Provide the [x, y] coordinate of the cell's center where the given text is located.  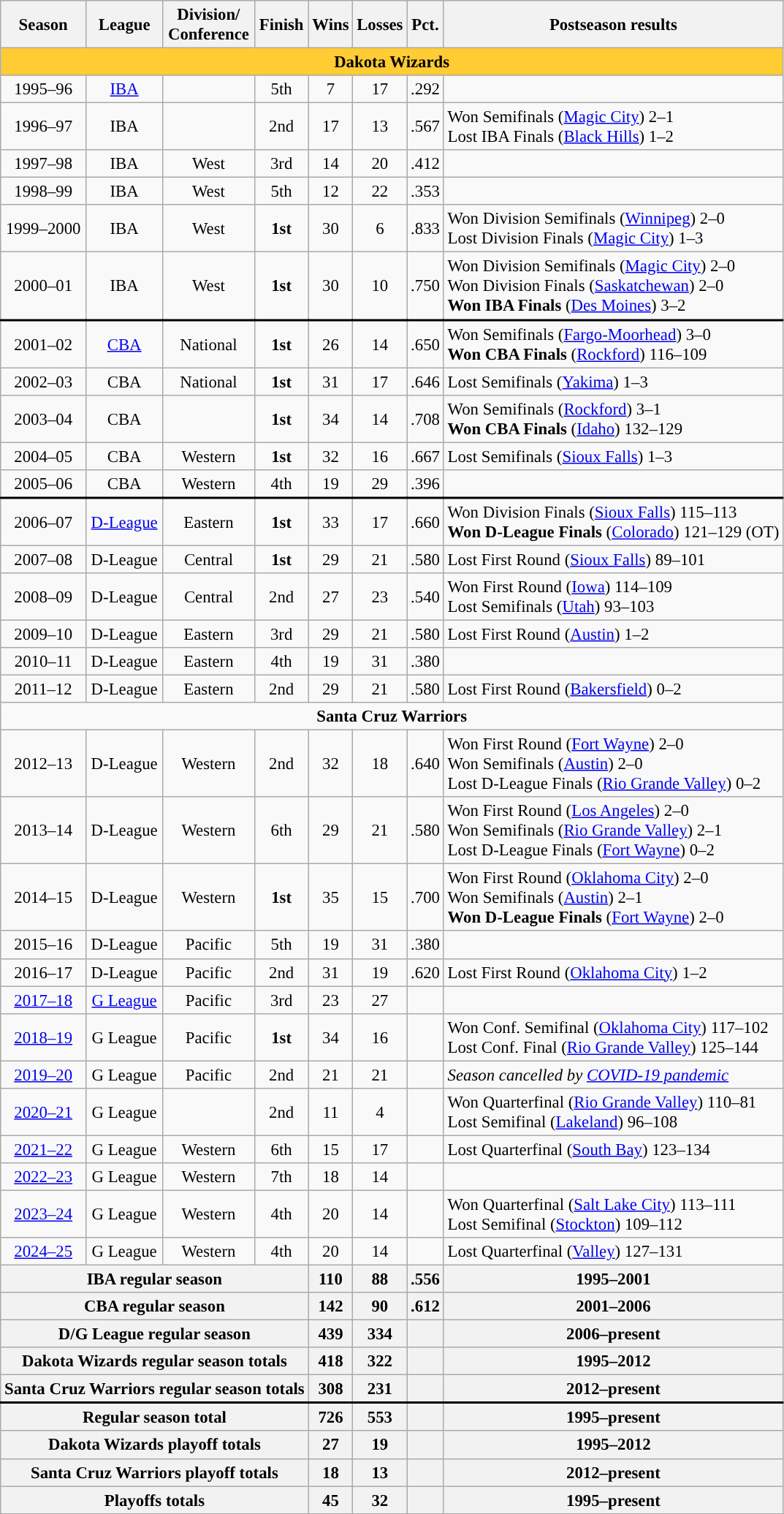
Won Quarterfinal (Rio Grande Valley) 110–81Lost Semifinal (Lakeland) 96–108 [613, 1113]
.556 [425, 1279]
33 [330, 522]
Wins [330, 25]
.396 [425, 484]
Lost First Round (Sioux Falls) 89–101 [613, 559]
Finish [281, 25]
2003–04 [44, 418]
.412 [425, 164]
Postseason results [613, 25]
22 [380, 192]
10 [380, 286]
7th [281, 1177]
Pct. [425, 25]
Dakota Wizards [392, 62]
.833 [425, 228]
.353 [425, 192]
Losses [380, 25]
1998–99 [44, 192]
2001–02 [44, 344]
1999–2000 [44, 228]
Season [44, 25]
Santa Cruz Warriors [392, 716]
Dakota Wizards playoff totals [155, 1445]
2009–10 [44, 634]
Won Division Semifinals (Winnipeg) 2–0Lost Division Finals (Magic City) 1–3 [613, 228]
2005–06 [44, 484]
Won First Round (Fort Wayne) 2–0Won Semifinals (Austin) 2–0Lost D-League Finals (Rio Grande Valley) 0–2 [613, 764]
Regular season total [155, 1417]
.667 [425, 456]
7 [330, 89]
2018–19 [44, 1037]
2006–present [613, 1334]
142 [330, 1306]
90 [380, 1306]
D/G League regular season [155, 1334]
2010–11 [44, 662]
2024–25 [44, 1252]
26 [330, 344]
Won Semifinals (Rockford) 3–1Won CBA Finals (Idaho) 132–129 [613, 418]
35 [330, 898]
110 [330, 1279]
418 [330, 1361]
2015–16 [44, 945]
45 [330, 1500]
Playoffs totals [155, 1500]
.567 [425, 127]
4 [380, 1113]
.640 [425, 764]
322 [380, 1361]
.646 [425, 382]
2001–2006 [613, 1306]
2016–17 [44, 972]
2006–07 [44, 522]
Won First Round (Los Angeles) 2–0Won Semifinals (Rio Grande Valley) 2–1Lost D-League Finals (Fort Wayne) 0–2 [613, 830]
334 [380, 1334]
Won Division Semifinals (Magic City) 2–0Won Division Finals (Saskatchewan) 2–0Won IBA Finals (Des Moines) 3–2 [613, 286]
Santa Cruz Warriors regular season totals [155, 1389]
Won First Round (Iowa) 114–109Lost Semifinals (Utah) 93–103 [613, 597]
Won Conf. Semifinal (Oklahoma City) 117–102Lost Conf. Final (Rio Grande Valley) 125–144 [613, 1037]
439 [330, 1334]
2021–22 [44, 1149]
.708 [425, 418]
11 [330, 1113]
Lost Semifinals (Sioux Falls) 1–3 [613, 456]
2004–05 [44, 456]
726 [330, 1417]
2000–01 [44, 286]
2007–08 [44, 559]
.620 [425, 972]
Lost Quarterfinal (South Bay) 123–134 [613, 1149]
Lost First Round (Austin) 1–2 [613, 634]
88 [380, 1279]
.750 [425, 286]
Santa Cruz Warriors playoff totals [155, 1472]
2022–23 [44, 1177]
Lost Quarterfinal (Valley) 127–131 [613, 1252]
IBA regular season [155, 1279]
Lost First Round (Bakersfield) 0–2 [613, 689]
Won First Round (Oklahoma City) 2–0Won Semifinals (Austin) 2–1Won D-League Finals (Fort Wayne) 2–0 [613, 898]
.700 [425, 898]
2013–14 [44, 830]
1997–98 [44, 164]
1995–2001 [613, 1279]
Won Quarterfinal (Salt Lake City) 113–111Lost Semifinal (Stockton) 109–112 [613, 1214]
2011–12 [44, 689]
Lost Semifinals (Yakima) 1–3 [613, 382]
2008–09 [44, 597]
2019–20 [44, 1075]
.612 [425, 1306]
Won Semifinals (Fargo-Moorhead) 3–0Won CBA Finals (Rockford) 116–109 [613, 344]
Won Semifinals (Magic City) 2–1Lost IBA Finals (Black Hills) 1–2 [613, 127]
Won Division Finals (Sioux Falls) 115–113Won D-League Finals (Colorado) 121–129 (OT) [613, 522]
2023–24 [44, 1214]
12 [330, 192]
.660 [425, 522]
231 [380, 1389]
2017–18 [44, 1000]
2014–15 [44, 898]
Division/Conference [209, 25]
.650 [425, 344]
2020–21 [44, 1113]
Season cancelled by COVID-19 pandemic [613, 1075]
2012–13 [44, 764]
CBA regular season [155, 1306]
1995–96 [44, 89]
1996–97 [44, 127]
League [124, 25]
.292 [425, 89]
Dakota Wizards regular season totals [155, 1361]
308 [330, 1389]
.540 [425, 597]
6 [380, 228]
Lost First Round (Oklahoma City) 1–2 [613, 972]
2002–03 [44, 382]
553 [380, 1417]
